Pinpoint the cell where the given text exists, returning its [x, y] midpoint coordinate. 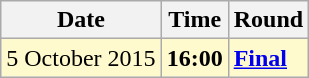
16:00 [194, 58]
Round [268, 20]
Date [81, 20]
Time [194, 20]
5 October 2015 [81, 58]
Final [268, 58]
